Find where the given text appears and provide that cell's center as [x, y] coordinate. 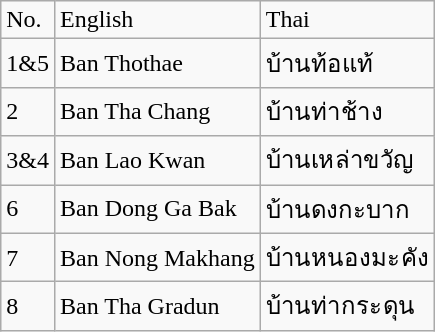
8 [28, 306]
Thai [348, 20]
Ban Nong Makhang [157, 258]
Ban Thothae [157, 64]
Ban Dong Ga Bak [157, 208]
บ้านเหล่าขวัญ [348, 160]
3&4 [28, 160]
Ban Tha Gradun [157, 306]
No. [28, 20]
7 [28, 258]
English [157, 20]
Ban Tha Chang [157, 112]
2 [28, 112]
บ้านหนองมะคัง [348, 258]
Ban Lao Kwan [157, 160]
1&5 [28, 64]
6 [28, 208]
บ้านท้อแท้ [348, 64]
บ้านท่าช้าง [348, 112]
บ้านดงกะบาก [348, 208]
บ้านท่ากระดุน [348, 306]
